Return [x, y] of the center of cell containing provided text 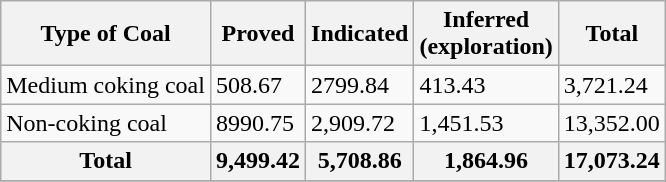
Non-coking coal [106, 123]
1,864.96 [486, 161]
1,451.53 [486, 123]
13,352.00 [612, 123]
17,073.24 [612, 161]
9,499.42 [258, 161]
Indicated [360, 34]
2799.84 [360, 85]
Inferred(exploration) [486, 34]
Type of Coal [106, 34]
508.67 [258, 85]
Proved [258, 34]
3,721.24 [612, 85]
Medium coking coal [106, 85]
413.43 [486, 85]
2,909.72 [360, 123]
5,708.86 [360, 161]
8990.75 [258, 123]
